Identify which cell holds the provided text, then report its (x, y) central coordinate. 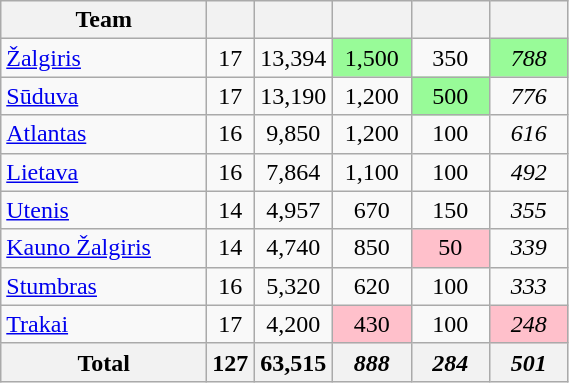
Sūduva (104, 96)
350 (450, 58)
500 (450, 96)
Kauno Žalgiris (104, 248)
5,320 (294, 286)
4,200 (294, 324)
13,394 (294, 58)
888 (372, 362)
127 (230, 362)
788 (530, 58)
13,190 (294, 96)
Lietava (104, 172)
430 (372, 324)
333 (530, 286)
Stumbras (104, 286)
284 (450, 362)
9,850 (294, 134)
620 (372, 286)
670 (372, 210)
Total (104, 362)
4,957 (294, 210)
Utenis (104, 210)
1,100 (372, 172)
Trakai (104, 324)
248 (530, 324)
150 (450, 210)
4,740 (294, 248)
Žalgiris (104, 58)
850 (372, 248)
339 (530, 248)
63,515 (294, 362)
50 (450, 248)
501 (530, 362)
616 (530, 134)
776 (530, 96)
492 (530, 172)
7,864 (294, 172)
Team (104, 20)
355 (530, 210)
Atlantas (104, 134)
1,500 (372, 58)
